Return the (X, Y) coordinate for the center point of the cell that contains the specified text.  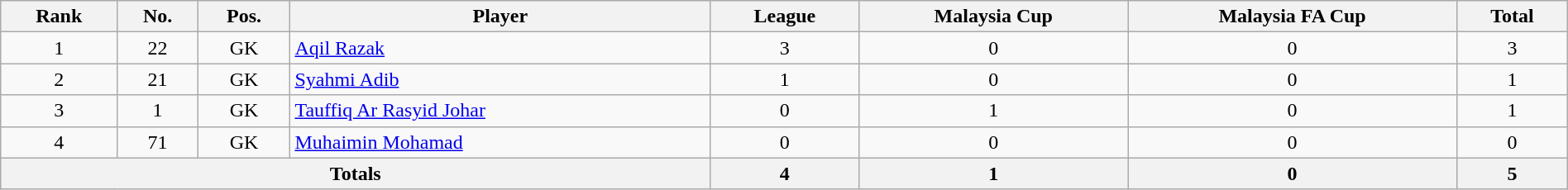
Tauffiq Ar Rasyid Johar (500, 111)
Aqil Razak (500, 48)
Totals (356, 173)
Pos. (244, 17)
Malaysia Cup (994, 17)
Total (1513, 17)
Player (500, 17)
2 (60, 79)
22 (158, 48)
No. (158, 17)
Syahmi Adib (500, 79)
5 (1513, 173)
71 (158, 142)
Rank (60, 17)
Muhaimin Mohamad (500, 142)
21 (158, 79)
League (785, 17)
Malaysia FA Cup (1293, 17)
